Search for the cell housing the specified text and yield its [X, Y] center coordinate. 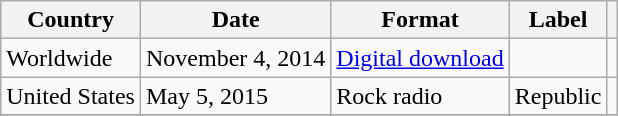
Worldwide [71, 58]
Digital download [420, 58]
Country [71, 20]
Republic [558, 96]
Rock radio [420, 96]
November 4, 2014 [235, 58]
United States [71, 96]
Date [235, 20]
Label [558, 20]
Format [420, 20]
May 5, 2015 [235, 96]
